Pinpoint the cell where the given text exists, returning its (X, Y) midpoint coordinate. 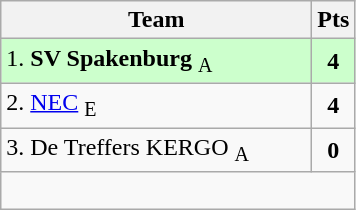
3. De Treffers KERGO A (156, 150)
0 (334, 150)
Team (156, 20)
Pts (334, 20)
1. SV Spakenburg A (156, 61)
2. NEC E (156, 105)
